Locate the cell with the specified text and output its (x, y) center coordinate. 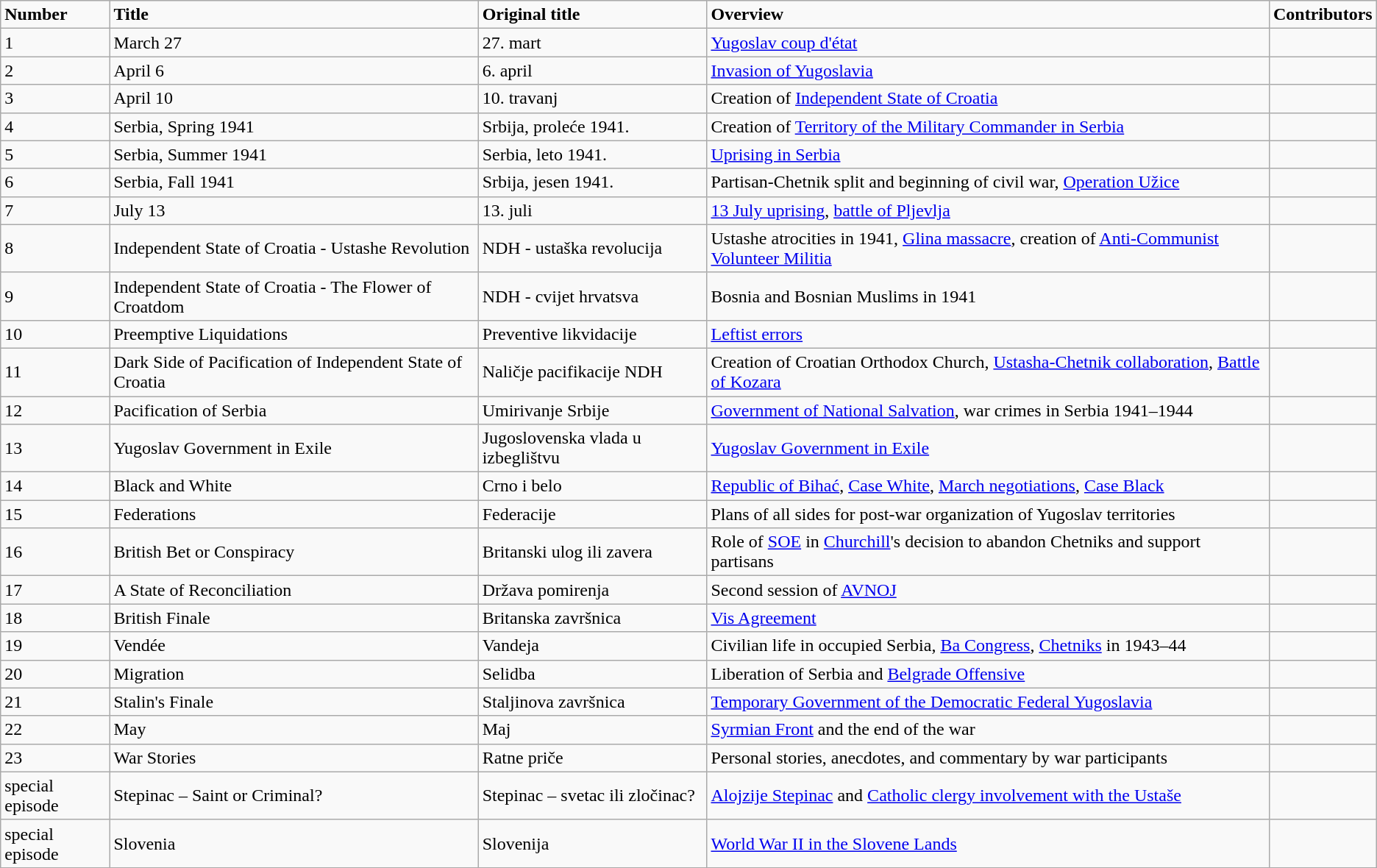
17 (55, 590)
10 (55, 334)
10. travanj (593, 99)
12 (55, 410)
Dark Side of Pacification of Independent State of Croatia (294, 372)
Umirivanje Srbije (593, 410)
Selidba (593, 674)
Srbija, jesen 1941. (593, 182)
16 (55, 552)
Black and White (294, 486)
Serbia, Spring 1941 (294, 127)
NDH - ustaška revolucija (593, 249)
May (294, 730)
Migration (294, 674)
Second session of AVNOJ (989, 590)
July 13 (294, 210)
Title (294, 15)
Independent State of Croatia - Ustashe Revolution (294, 249)
Federacije (593, 514)
8 (55, 249)
13. juli (593, 210)
British Bet or Conspiracy (294, 552)
Serbia, Fall 1941 (294, 182)
Overview (989, 15)
Maj (593, 730)
Yugoslav coup d'état (989, 43)
War Stories (294, 758)
27. mart (593, 43)
3 (55, 99)
22 (55, 730)
5 (55, 154)
Serbia, leto 1941. (593, 154)
Uprising in Serbia (989, 154)
NDH - cvijet hrvatsva (593, 296)
Vandeja (593, 646)
Independent State of Croatia - The Flower of Croatdom (294, 296)
Government of National Salvation, war crimes in Serbia 1941–1944 (989, 410)
April 6 (294, 71)
13 July uprising, battle of Pljevlja (989, 210)
2 (55, 71)
4 (55, 127)
19 (55, 646)
21 (55, 702)
Role of SOE in Churchill's decision to abandon Chetniks and support partisans (989, 552)
Creation of Territory of the Military Commander in Serbia (989, 127)
British Finale (294, 618)
11 (55, 372)
Creation of Independent State of Croatia (989, 99)
Creation of Croatian Orthodox Church, Ustasha-Chetnik collaboration, Battle of Kozara (989, 372)
Preemptive Liquidations (294, 334)
Preventive likvidacije (593, 334)
Contributors (1323, 15)
1 (55, 43)
13 (55, 449)
World War II in the Slovene Lands (989, 843)
March 27 (294, 43)
Invasion of Yugoslavia (989, 71)
Republic of Bihać, Case White, March negotiations, Case Black (989, 486)
Stepinac – svetac ili zločinac? (593, 796)
15 (55, 514)
Ratne priče (593, 758)
Britanski ulog ili zavera (593, 552)
Naličje pacifikacije NDH (593, 372)
Država pomirenja (593, 590)
23 (55, 758)
Syrmian Front and the end of the war (989, 730)
Partisan-Chetnik split and beginning of civil war, Operation Užice (989, 182)
Vis Agreement (989, 618)
Slovenija (593, 843)
Stalin's Finale (294, 702)
20 (55, 674)
Stepinac – Saint or Criminal? (294, 796)
A State of Reconciliation (294, 590)
Temporary Government of the Democratic Federal Yugoslavia (989, 702)
Number (55, 15)
7 (55, 210)
Personal stories, anecdotes, and commentary by war participants (989, 758)
Serbia, Summer 1941 (294, 154)
14 (55, 486)
Vendée (294, 646)
Federations (294, 514)
Jugoslovenska vlada u izbeglištvu (593, 449)
Staljinova završnica (593, 702)
Srbija, proleće 1941. (593, 127)
6 (55, 182)
Civilian life in occupied Serbia, Ba Congress, Chetniks in 1943–44 (989, 646)
18 (55, 618)
Alojzije Stepinac and Catholic clergy involvement with the Ustaše (989, 796)
Plans of all sides for post-war organization of Yugoslav territories (989, 514)
Leftist errors (989, 334)
Ustashe atrocities in 1941, Glina massacre, creation of Anti-Communist Volunteer Militia (989, 249)
Pacification of Serbia (294, 410)
April 10 (294, 99)
Crno i belo (593, 486)
9 (55, 296)
Slovenia (294, 843)
Britanska završnica (593, 618)
Original title (593, 15)
Bosnia and Bosnian Muslims in 1941 (989, 296)
6. april (593, 71)
Liberation of Serbia and Belgrade Offensive (989, 674)
